Provide the [x, y] coordinate of the cell's center where the given text is located.  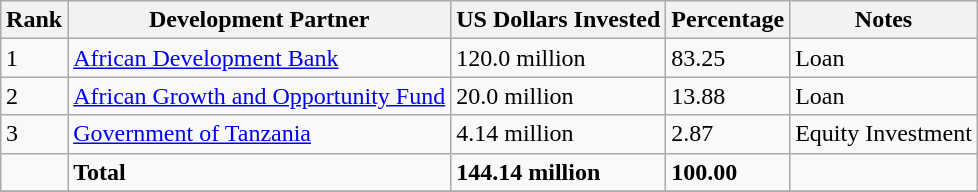
Notes [884, 20]
1 [34, 58]
100.00 [728, 172]
13.88 [728, 96]
US Dollars Invested [558, 20]
3 [34, 134]
4.14 million [558, 134]
African Development Bank [260, 58]
144.14 million [558, 172]
2.87 [728, 134]
Percentage [728, 20]
20.0 million [558, 96]
83.25 [728, 58]
African Growth and Opportunity Fund [260, 96]
Total [260, 172]
Development Partner [260, 20]
120.0 million [558, 58]
2 [34, 96]
Equity Investment [884, 134]
Rank [34, 20]
Government of Tanzania [260, 134]
